Locate the cell with the specified text and output its [X, Y] center coordinate. 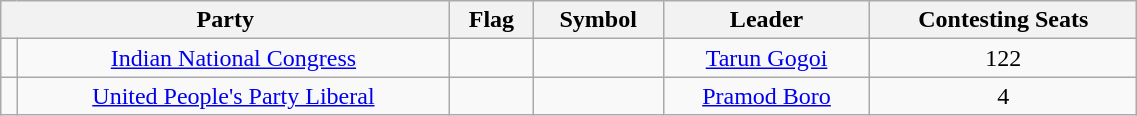
Indian National Congress [234, 58]
Leader [766, 20]
Symbol [598, 20]
Flag [492, 20]
United People's Party Liberal [234, 96]
Tarun Gogoi [766, 58]
122 [1004, 58]
Pramod Boro [766, 96]
Contesting Seats [1004, 20]
Party [226, 20]
4 [1004, 96]
